Find where the given text appears and provide that cell's center as [x, y] coordinate. 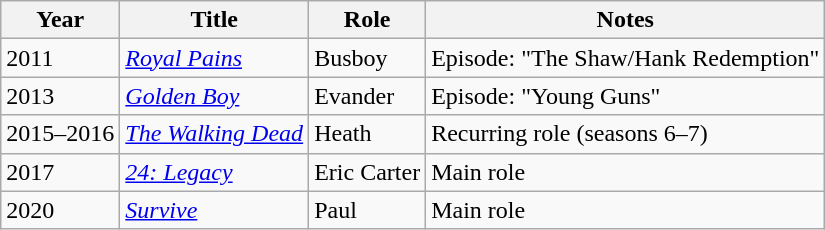
Survive [214, 210]
Episode: "The Shaw/Hank Redemption" [626, 58]
Year [60, 20]
2020 [60, 210]
Notes [626, 20]
2013 [60, 96]
Evander [368, 96]
Episode: "Young Guns" [626, 96]
24: Legacy [214, 172]
Title [214, 20]
Golden Boy [214, 96]
Recurring role (seasons 6–7) [626, 134]
Role [368, 20]
Eric Carter [368, 172]
2017 [60, 172]
Heath [368, 134]
The Walking Dead [214, 134]
Busboy [368, 58]
2015–2016 [60, 134]
Royal Pains [214, 58]
Paul [368, 210]
2011 [60, 58]
